Capture the cell that displays the provided text and extract its (X, Y) central coordinate. 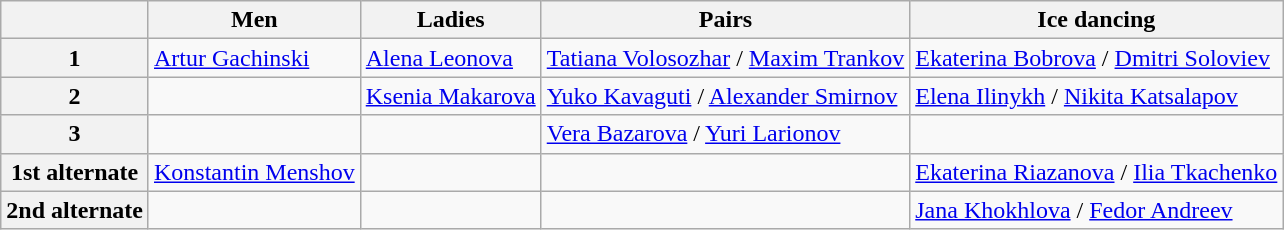
Vera Bazarova / Yuri Larionov (726, 134)
Konstantin Menshov (254, 172)
Pairs (726, 20)
Ksenia Makarova (450, 96)
2 (75, 96)
Artur Gachinski (254, 58)
Ekaterina Riazanova / Ilia Tkachenko (1096, 172)
Elena Ilinykh / Nikita Katsalapov (1096, 96)
1 (75, 58)
Ekaterina Bobrova / Dmitri Soloviev (1096, 58)
Tatiana Volosozhar / Maxim Trankov (726, 58)
2nd alternate (75, 210)
Yuko Kavaguti / Alexander Smirnov (726, 96)
Alena Leonova (450, 58)
Ladies (450, 20)
Men (254, 20)
Ice dancing (1096, 20)
3 (75, 134)
Jana Khokhlova / Fedor Andreev (1096, 210)
1st alternate (75, 172)
